Scan for the cell matching the given text and deliver its (x, y) coordinate at center. 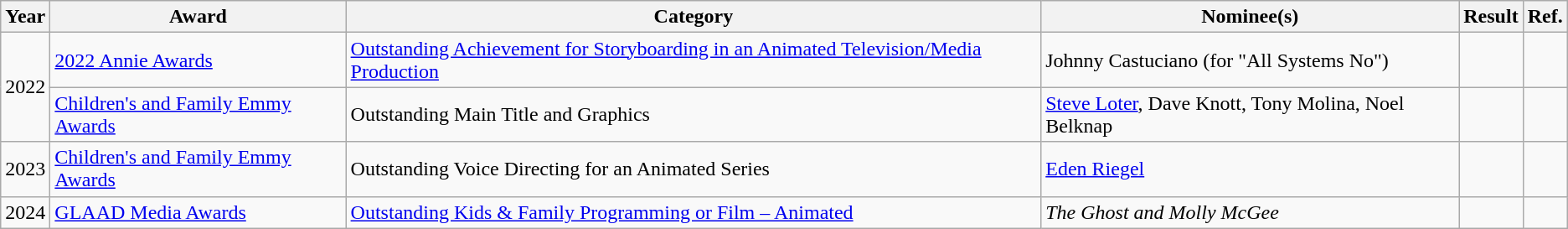
Award (198, 17)
The Ghost and Molly McGee (1250, 212)
2024 (25, 212)
2023 (25, 169)
Outstanding Achievement for Storyboarding in an Animated Television/Media Production (694, 60)
Outstanding Voice Directing for an Animated Series (694, 169)
Year (25, 17)
GLAAD Media Awards (198, 212)
2022 Annie Awards (198, 60)
Result (1491, 17)
Nominee(s) (1250, 17)
Category (694, 17)
Steve Loter, Dave Knott, Tony Molina, Noel Belknap (1250, 114)
Outstanding Main Title and Graphics (694, 114)
Johnny Castuciano (for "All Systems No") (1250, 60)
Ref. (1545, 17)
Eden Riegel (1250, 169)
Outstanding Kids & Family Programming or Film – Animated (694, 212)
2022 (25, 87)
